Determine the (X, Y) coordinate at the center of the cell enclosing the given text.  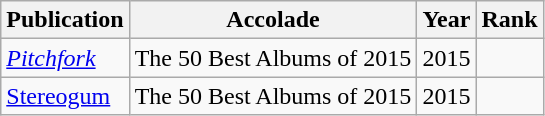
Pitchfork (65, 58)
Publication (65, 20)
Rank (510, 20)
Accolade (273, 20)
Stereogum (65, 96)
Year (446, 20)
